Return (X, Y) of the center of cell containing provided text 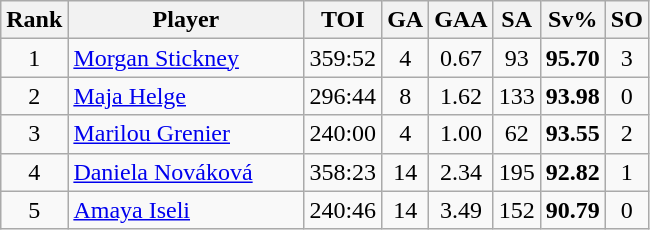
2.34 (461, 172)
240:00 (343, 134)
8 (406, 96)
133 (516, 96)
93 (516, 58)
62 (516, 134)
93.98 (572, 96)
359:52 (343, 58)
Marilou Grenier (186, 134)
Morgan Stickney (186, 58)
195 (516, 172)
Rank (34, 20)
GA (406, 20)
SO (626, 20)
3.49 (461, 210)
358:23 (343, 172)
Player (186, 20)
SA (516, 20)
GAA (461, 20)
1.00 (461, 134)
Amaya Iseli (186, 210)
TOI (343, 20)
92.82 (572, 172)
90.79 (572, 210)
152 (516, 210)
240:46 (343, 210)
Sv% (572, 20)
5 (34, 210)
1.62 (461, 96)
0.67 (461, 58)
95.70 (572, 58)
Daniela Nováková (186, 172)
296:44 (343, 96)
Maja Helge (186, 96)
93.55 (572, 134)
